Extract the (x, y) coordinate from the center of the cell holding the provided text.  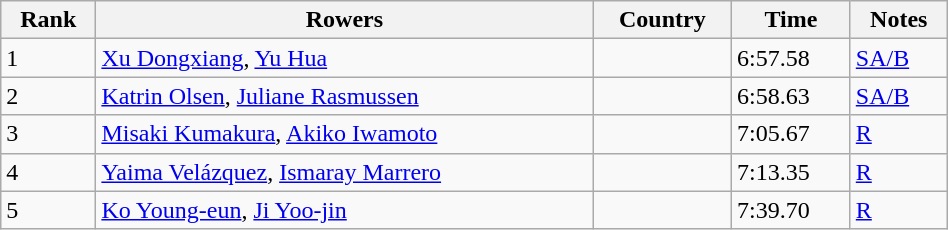
Time (792, 20)
Xu Dongxiang, Yu Hua (344, 58)
Yaima Velázquez, Ismaray Marrero (344, 172)
1 (48, 58)
5 (48, 210)
7:05.67 (792, 134)
Katrin Olsen, Juliane Rasmussen (344, 96)
Misaki Kumakura, Akiko Iwamoto (344, 134)
3 (48, 134)
Notes (898, 20)
4 (48, 172)
Rowers (344, 20)
2 (48, 96)
Country (662, 20)
7:39.70 (792, 210)
6:58.63 (792, 96)
7:13.35 (792, 172)
Ko Young-eun, Ji Yoo-jin (344, 210)
6:57.58 (792, 58)
Rank (48, 20)
